Locate the cell with the specified text and output its [X, Y] center coordinate. 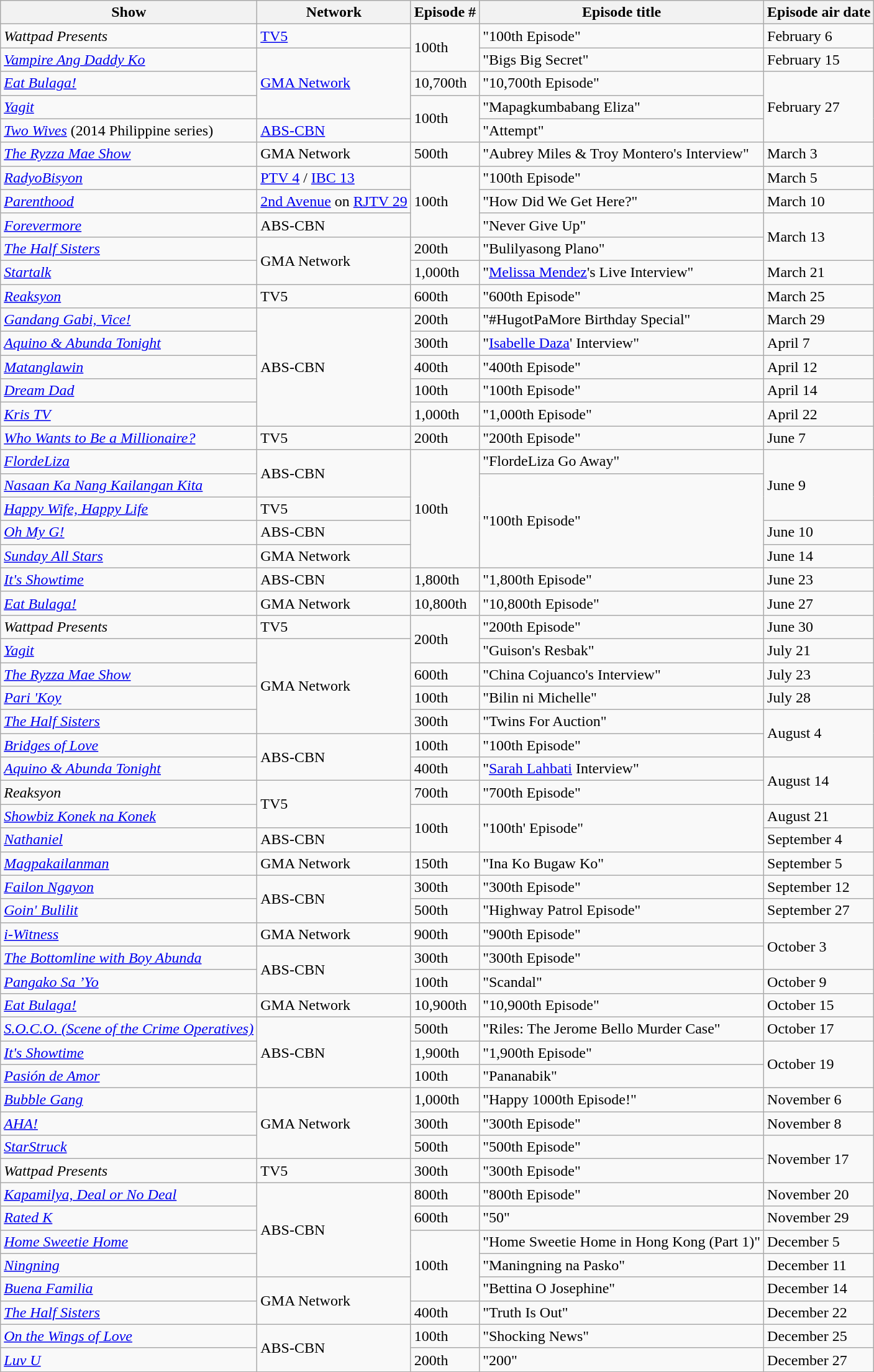
March 10 [819, 201]
February 27 [819, 107]
Buena Familia [129, 1289]
June 7 [819, 438]
October 9 [819, 981]
"Bettina O Josephine" [622, 1289]
July 28 [819, 698]
Ningning [129, 1265]
"Maningning na Pasko" [622, 1265]
800th [445, 1194]
"How Did We Get Here?" [622, 201]
Startalk [129, 272]
Episode title [622, 12]
"50" [622, 1218]
Oh My G! [129, 532]
"Attempt" [622, 130]
"Home Sweetie Home in Hong Kong (Part 1)" [622, 1242]
August 4 [819, 734]
April 7 [819, 343]
September 12 [819, 887]
November 29 [819, 1218]
"Guison's Resbak" [622, 650]
Sunday All Stars [129, 556]
Show [129, 12]
Episode air date [819, 12]
June 10 [819, 532]
"10,800th Episode" [622, 603]
The Bottomline with Boy Abunda [129, 958]
July 21 [819, 650]
Two Wives (2014 Philippine series) [129, 130]
On the Wings of Love [129, 1336]
"100th' Episode" [622, 828]
October 17 [819, 1029]
Dream Dad [129, 391]
"Bigs Big Secret" [622, 60]
10,900th [445, 1005]
10,800th [445, 603]
October 19 [819, 1065]
November 17 [819, 1159]
"Never Give Up" [622, 225]
"1,000th Episode" [622, 414]
Goin' Bulilit [129, 911]
April 14 [819, 391]
March 29 [819, 320]
April 12 [819, 367]
Kapamilya, Deal or No Deal [129, 1194]
December 14 [819, 1289]
December 22 [819, 1312]
"Truth Is Out" [622, 1312]
"Twins For Auction" [622, 722]
Matanglawin [129, 367]
Failon Ngayon [129, 887]
December 27 [819, 1360]
Gandang Gabi, Vice! [129, 320]
July 23 [819, 674]
Network [334, 12]
February 6 [819, 36]
March 25 [819, 296]
December 11 [819, 1265]
"1,900th Episode" [622, 1053]
Vampire Ang Daddy Ko [129, 60]
FlordeLiza [129, 461]
August 14 [819, 781]
"10,700th Episode" [622, 83]
October 3 [819, 946]
PTV 4 / IBC 13 [334, 178]
"Happy 1000th Episode!" [622, 1100]
Happy Wife, Happy Life [129, 509]
"800th Episode" [622, 1194]
June 23 [819, 579]
"Bilin ni Michelle" [622, 698]
"Aubrey Miles & Troy Montero's Interview" [622, 154]
"FlordeLiza Go Away" [622, 461]
"Scandal" [622, 981]
Magpakailanman [129, 863]
10,700th [445, 83]
March 5 [819, 178]
Showbiz Konek na Konek [129, 816]
Rated K [129, 1218]
September 27 [819, 911]
June 30 [819, 627]
March 3 [819, 154]
April 22 [819, 414]
"Isabelle Daza' Interview" [622, 343]
Home Sweetie Home [129, 1242]
"700th Episode" [622, 793]
i-Witness [129, 934]
"Riles: The Jerome Bello Murder Case" [622, 1029]
September 4 [819, 840]
"600th Episode" [622, 296]
700th [445, 793]
November 8 [819, 1124]
2nd Avenue on RJTV 29 [334, 201]
StarStruck [129, 1147]
"Ina Ko Bugaw Ko" [622, 863]
1,800th [445, 579]
"500th Episode" [622, 1147]
June 14 [819, 556]
S.O.C.O. (Scene of the Crime Operatives) [129, 1029]
March 21 [819, 272]
Pari 'Koy [129, 698]
"Melissa Mendez's Live Interview" [622, 272]
September 5 [819, 863]
December 25 [819, 1336]
"Shocking News" [622, 1336]
June 27 [819, 603]
Episode # [445, 12]
Kris TV [129, 414]
"Bulilyasong Plano" [622, 248]
February 15 [819, 60]
Who Wants to Be a Millionaire? [129, 438]
Nasaan Ka Nang Kailangan Kita [129, 485]
"Sarah Lahbati Interview" [622, 769]
150th [445, 863]
Bubble Gang [129, 1100]
August 21 [819, 816]
Nathaniel [129, 840]
November 6 [819, 1100]
"Mapagkumbabang Eliza" [622, 107]
Pasión de Amor [129, 1076]
Luv U [129, 1360]
"900th Episode" [622, 934]
900th [445, 934]
"10,900th Episode" [622, 1005]
June 9 [819, 485]
"China Cojuanco's Interview" [622, 674]
"400th Episode" [622, 367]
"Pananabik" [622, 1076]
"1,800th Episode" [622, 579]
"200" [622, 1360]
Pangako Sa ’Yo [129, 981]
Parenthood [129, 201]
Bridges of Love [129, 745]
AHA! [129, 1124]
"Highway Patrol Episode" [622, 911]
October 15 [819, 1005]
Forevermore [129, 225]
November 20 [819, 1194]
March 13 [819, 237]
"#HugotPaMore Birthday Special" [622, 320]
December 5 [819, 1242]
RadyoBisyon [129, 178]
1,900th [445, 1053]
